Find where the given text appears and provide that cell's center as (X, Y) coordinate. 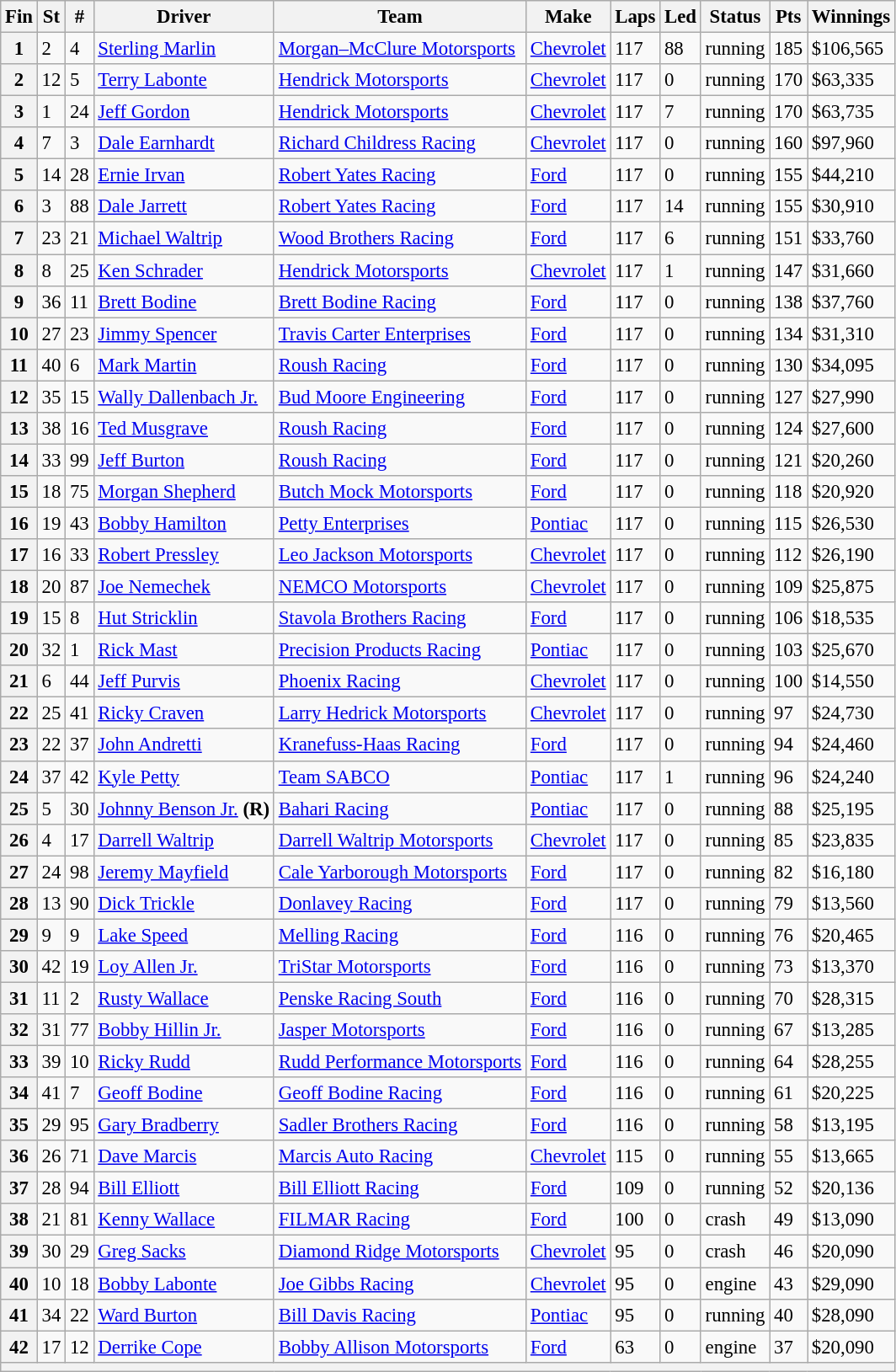
Johnny Benson Jr. (R) (184, 809)
$16,180 (851, 872)
$23,835 (851, 840)
70 (788, 998)
Rick Mast (184, 650)
$106,565 (851, 49)
Bill Elliott Racing (399, 1188)
$13,370 (851, 967)
127 (788, 397)
Jeff Burton (184, 460)
Marcis Auto Racing (399, 1156)
John Andretti (184, 745)
Jeremy Mayfield (184, 872)
Brett Bodine (184, 302)
$28,315 (851, 998)
Led (680, 17)
$63,335 (851, 80)
Pts (788, 17)
$97,960 (851, 143)
61 (788, 1093)
Driver (184, 17)
Ken Schrader (184, 270)
Precision Products Racing (399, 650)
Diamond Ridge Motorsports (399, 1252)
Rudd Performance Motorsports (399, 1062)
Brett Bodine Racing (399, 302)
Sterling Marlin (184, 49)
71 (79, 1156)
$25,875 (851, 587)
$25,195 (851, 809)
49 (788, 1220)
Richard Childress Racing (399, 143)
NEMCO Motorsports (399, 587)
98 (79, 872)
$34,095 (851, 365)
67 (788, 1030)
Petty Enterprises (399, 523)
Team SABCO (399, 777)
Joe Nemechek (184, 587)
63 (635, 1347)
77 (79, 1030)
Robert Pressley (184, 555)
Donlavey Racing (399, 904)
Laps (635, 17)
$20,920 (851, 492)
Ricky Rudd (184, 1062)
$13,665 (851, 1156)
Joe Gibbs Racing (399, 1284)
160 (788, 143)
St (51, 17)
Bill Davis Racing (399, 1315)
Phoenix Racing (399, 681)
103 (788, 650)
Bud Moore Engineering (399, 397)
$44,210 (851, 175)
185 (788, 49)
Ricky Craven (184, 713)
Bobby Labonte (184, 1284)
Darrell Waltrip (184, 840)
Bobby Hillin Jr. (184, 1030)
Morgan Shepherd (184, 492)
Geoff Bodine Racing (399, 1093)
$13,195 (851, 1125)
Jeff Gordon (184, 112)
$30,910 (851, 206)
73 (788, 967)
Travis Carter Enterprises (399, 334)
96 (788, 777)
Melling Racing (399, 935)
Ted Musgrave (184, 429)
90 (79, 904)
$25,670 (851, 650)
87 (79, 587)
124 (788, 429)
$14,550 (851, 681)
Morgan–McClure Motorsports (399, 49)
46 (788, 1252)
64 (788, 1062)
Rusty Wallace (184, 998)
52 (788, 1188)
Greg Sacks (184, 1252)
Kranefuss-Haas Racing (399, 745)
Cale Yarborough Motorsports (399, 872)
Bill Elliott (184, 1188)
$29,090 (851, 1284)
Derrike Cope (184, 1347)
$27,990 (851, 397)
44 (79, 681)
147 (788, 270)
TriStar Motorsports (399, 967)
85 (788, 840)
130 (788, 365)
$18,535 (851, 618)
106 (788, 618)
151 (788, 238)
Gary Bradberry (184, 1125)
75 (79, 492)
99 (79, 460)
$63,735 (851, 112)
Loy Allen Jr. (184, 967)
Mark Martin (184, 365)
Kenny Wallace (184, 1220)
Penske Racing South (399, 998)
Michael Waltrip (184, 238)
76 (788, 935)
Dick Trickle (184, 904)
Dale Earnhardt (184, 143)
Dave Marcis (184, 1156)
138 (788, 302)
Make (568, 17)
Dale Jarrett (184, 206)
Lake Speed (184, 935)
$20,465 (851, 935)
Terry Labonte (184, 80)
Bobby Allison Motorsports (399, 1347)
$37,760 (851, 302)
Kyle Petty (184, 777)
121 (788, 460)
Hut Stricklin (184, 618)
Team (399, 17)
79 (788, 904)
Jeff Purvis (184, 681)
$20,225 (851, 1093)
$20,260 (851, 460)
97 (788, 713)
Ernie Irvan (184, 175)
$28,255 (851, 1062)
134 (788, 334)
$31,310 (851, 334)
FILMAR Racing (399, 1220)
$26,530 (851, 523)
Wally Dallenbach Jr. (184, 397)
# (79, 17)
Jimmy Spencer (184, 334)
118 (788, 492)
Fin (19, 17)
$24,460 (851, 745)
82 (788, 872)
$31,660 (851, 270)
58 (788, 1125)
Sadler Brothers Racing (399, 1125)
Bahari Racing (399, 809)
$33,760 (851, 238)
$24,730 (851, 713)
Stavola Brothers Racing (399, 618)
Ward Burton (184, 1315)
Geoff Bodine (184, 1093)
$27,600 (851, 429)
112 (788, 555)
81 (79, 1220)
Larry Hedrick Motorsports (399, 713)
$13,090 (851, 1220)
Wood Brothers Racing (399, 238)
$28,090 (851, 1315)
55 (788, 1156)
$13,285 (851, 1030)
Winnings (851, 17)
Jasper Motorsports (399, 1030)
Status (734, 17)
$13,560 (851, 904)
Leo Jackson Motorsports (399, 555)
Bobby Hamilton (184, 523)
$26,190 (851, 555)
Darrell Waltrip Motorsports (399, 840)
Butch Mock Motorsports (399, 492)
$24,240 (851, 777)
$20,136 (851, 1188)
